Locate the cell with the specified text and output its [x, y] center coordinate. 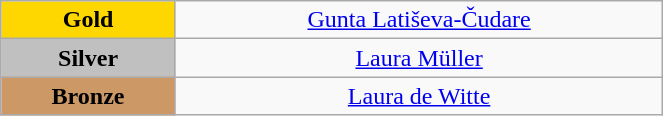
Gold [88, 20]
Laura de Witte [418, 96]
Gunta Latiševa-Čudare [418, 20]
Silver [88, 58]
Bronze [88, 96]
Laura Müller [418, 58]
